Pinpoint the cell where the given text exists, returning its (X, Y) midpoint coordinate. 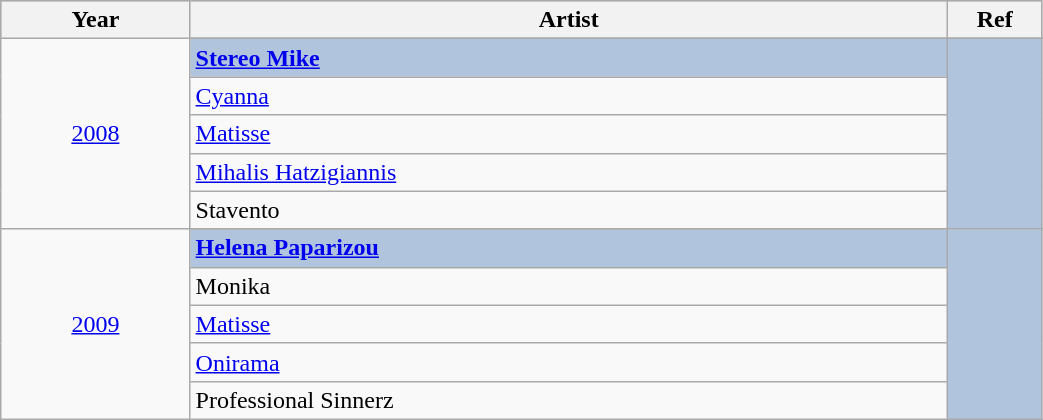
2009 (96, 324)
2008 (96, 134)
Stavento (568, 210)
Onirama (568, 362)
Cyanna (568, 96)
Artist (568, 20)
Mihalis Hatzigiannis (568, 172)
Helena Paparizou (568, 248)
Ref (994, 20)
Monika (568, 286)
Professional Sinnerz (568, 400)
Year (96, 20)
Stereo Mike (568, 58)
